Determine the [x, y] coordinate at the center of the cell enclosing the given text.  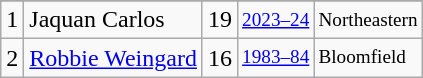
Bloomfield [368, 58]
1 [12, 20]
Northeastern [368, 20]
16 [220, 58]
19 [220, 20]
2 [12, 58]
Robbie Weingard [114, 58]
Jaquan Carlos [114, 20]
2023–24 [276, 20]
1983–84 [276, 58]
